Return the [x, y] coordinate for the center point of the cell that contains the specified text.  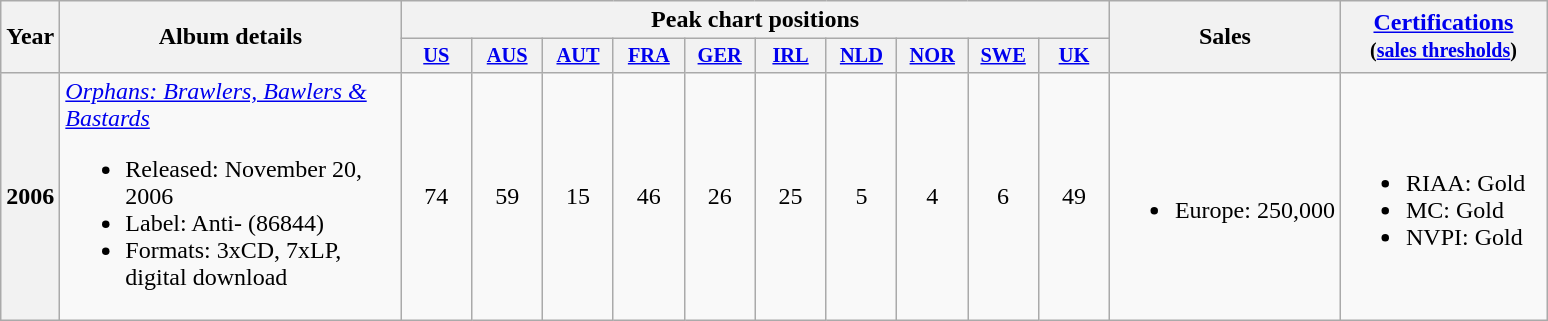
AUT [578, 56]
2006 [30, 196]
AUS [508, 56]
Orphans: Brawlers, Bawlers & BastardsReleased: November 20, 2006Label: Anti- (86844)Formats: 3xCD, 7xLP, digital download [230, 196]
Sales [1224, 37]
74 [436, 196]
RIAA: GoldMC: GoldNVPI: Gold [1443, 196]
FRA [648, 56]
Year [30, 37]
26 [720, 196]
25 [790, 196]
59 [508, 196]
NOR [932, 56]
Peak chart positions [756, 20]
Europe: 250,000 [1224, 196]
GER [720, 56]
SWE [1004, 56]
IRL [790, 56]
UK [1074, 56]
US [436, 56]
5 [862, 196]
Album details [230, 37]
49 [1074, 196]
NLD [862, 56]
15 [578, 196]
Certifications(sales thresholds) [1443, 37]
4 [932, 196]
46 [648, 196]
6 [1004, 196]
